For the text-containing cell, return its midpoint in (x, y) coordinate format. 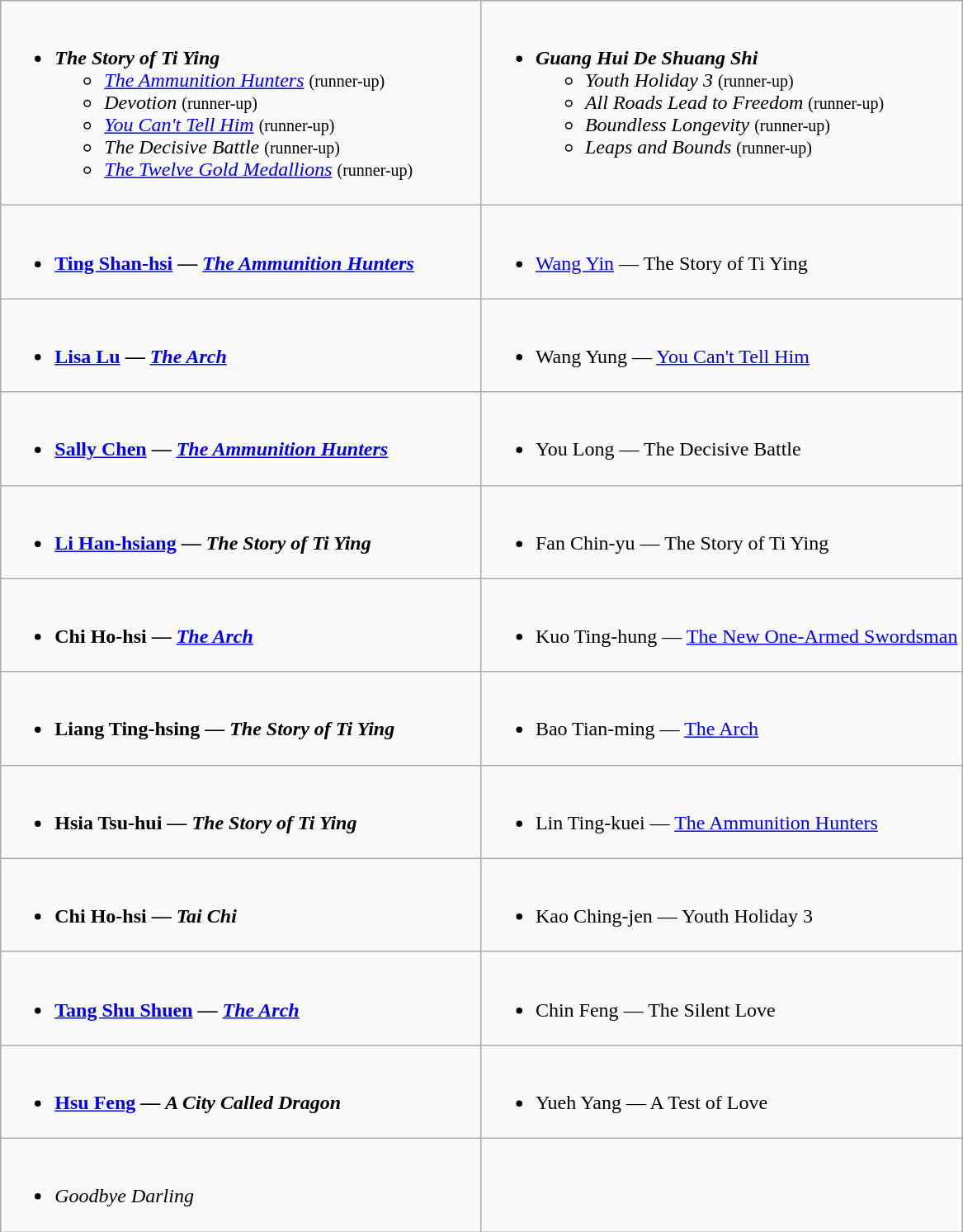
Ting Shan-hsi — The Ammunition Hunters (241, 253)
Chin Feng — The Silent Love (721, 998)
Hsu Feng — A City Called Dragon (241, 1091)
Fan Chin-yu — The Story of Ti Ying (721, 531)
Guang Hui De Shuang ShiYouth Holiday 3 (runner-up)All Roads Lead to Freedom (runner-up)Boundless Longevity (runner-up)Leaps and Bounds (runner-up) (721, 103)
Lin Ting-kuei — The Ammunition Hunters (721, 812)
Wang Yin — The Story of Ti Ying (721, 253)
Goodbye Darling (241, 1185)
Li Han-hsiang — The Story of Ti Ying (241, 531)
Liang Ting-hsing — The Story of Ti Ying (241, 718)
You Long — The Decisive Battle (721, 439)
Hsia Tsu-hui — The Story of Ti Ying (241, 812)
Yueh Yang — A Test of Love (721, 1091)
Wang Yung — You Can't Tell Him (721, 345)
Lisa Lu — The Arch (241, 345)
Kuo Ting-hung — The New One-Armed Swordsman (721, 625)
Sally Chen — The Ammunition Hunters (241, 439)
Chi Ho-hsi — The Arch (241, 625)
Bao Tian-ming — The Arch (721, 718)
Chi Ho-hsi — Tai Chi (241, 904)
Kao Ching-jen — Youth Holiday 3 (721, 904)
Tang Shu Shuen — The Arch (241, 998)
